Locate the cell with the specified text and output its [x, y] center coordinate. 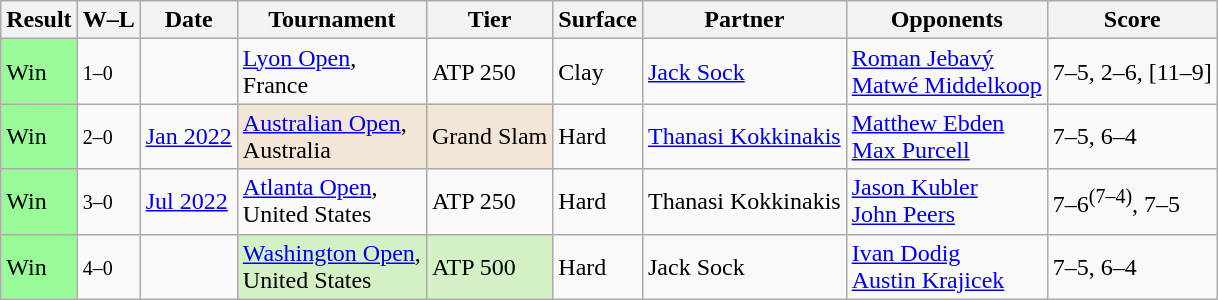
Lyon Open, France [332, 72]
W–L [108, 20]
Partner [744, 20]
Score [1132, 20]
7–6(7–4), 7–5 [1132, 202]
Washington Open, United States [332, 266]
1–0 [108, 72]
Jul 2022 [188, 202]
Tier [489, 20]
Surface [598, 20]
Grand Slam [489, 136]
Jan 2022 [188, 136]
Atlanta Open, United States [332, 202]
ATP 500 [489, 266]
2–0 [108, 136]
Matthew Ebden Max Purcell [946, 136]
Australian Open, Australia [332, 136]
3–0 [108, 202]
Clay [598, 72]
7–5, 2–6, [11–9] [1132, 72]
4–0 [108, 266]
Ivan Dodig Austin Krajicek [946, 266]
Tournament [332, 20]
Date [188, 20]
Opponents [946, 20]
Roman Jebavý Matwé Middelkoop [946, 72]
Jason Kubler John Peers [946, 202]
Result [39, 20]
